Pinpoint the cell where the given text exists, returning its [x, y] midpoint coordinate. 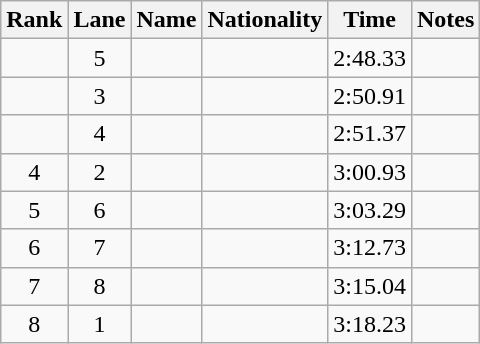
Rank [34, 20]
3:03.29 [370, 210]
3:18.23 [370, 324]
Time [370, 20]
3:12.73 [370, 248]
Lane [100, 20]
2:48.33 [370, 58]
Nationality [265, 20]
2:50.91 [370, 96]
2 [100, 172]
2:51.37 [370, 134]
Notes [445, 20]
3 [100, 96]
3:15.04 [370, 286]
1 [100, 324]
Name [166, 20]
3:00.93 [370, 172]
